Find where the given text appears and provide that cell's center as (x, y) coordinate. 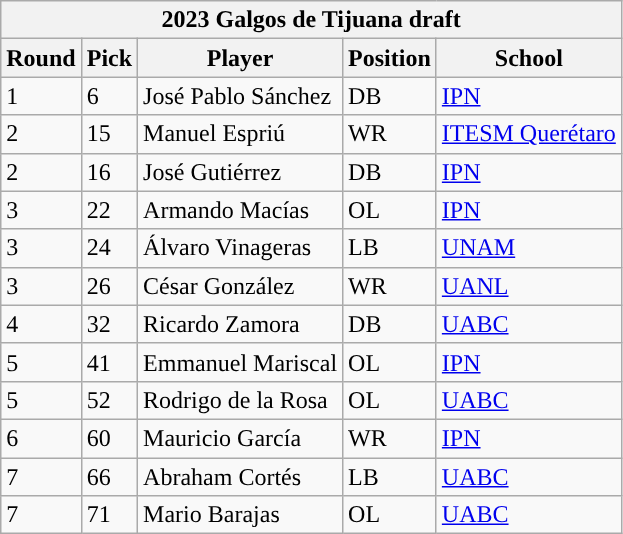
Álvaro Vinageras (240, 248)
66 (109, 477)
4 (41, 324)
Ricardo Zamora (240, 324)
Armando Macías (240, 210)
22 (109, 210)
Mario Barajas (240, 515)
41 (109, 362)
Rodrigo de la Rosa (240, 400)
José Pablo Sánchez (240, 96)
Manuel Espriú (240, 134)
52 (109, 400)
José Gutiérrez (240, 172)
Round (41, 58)
32 (109, 324)
Player (240, 58)
Pick (109, 58)
UANL (528, 286)
School (528, 58)
ITESM Querétaro (528, 134)
60 (109, 438)
Emmanuel Mariscal (240, 362)
Mauricio García (240, 438)
16 (109, 172)
15 (109, 134)
UNAM (528, 248)
71 (109, 515)
2023 Galgos de Tijuana draft (312, 20)
Abraham Cortés (240, 477)
24 (109, 248)
1 (41, 96)
Position (390, 58)
César González (240, 286)
26 (109, 286)
